Output the [X, Y] coordinate of the center of the cell containing the given text.  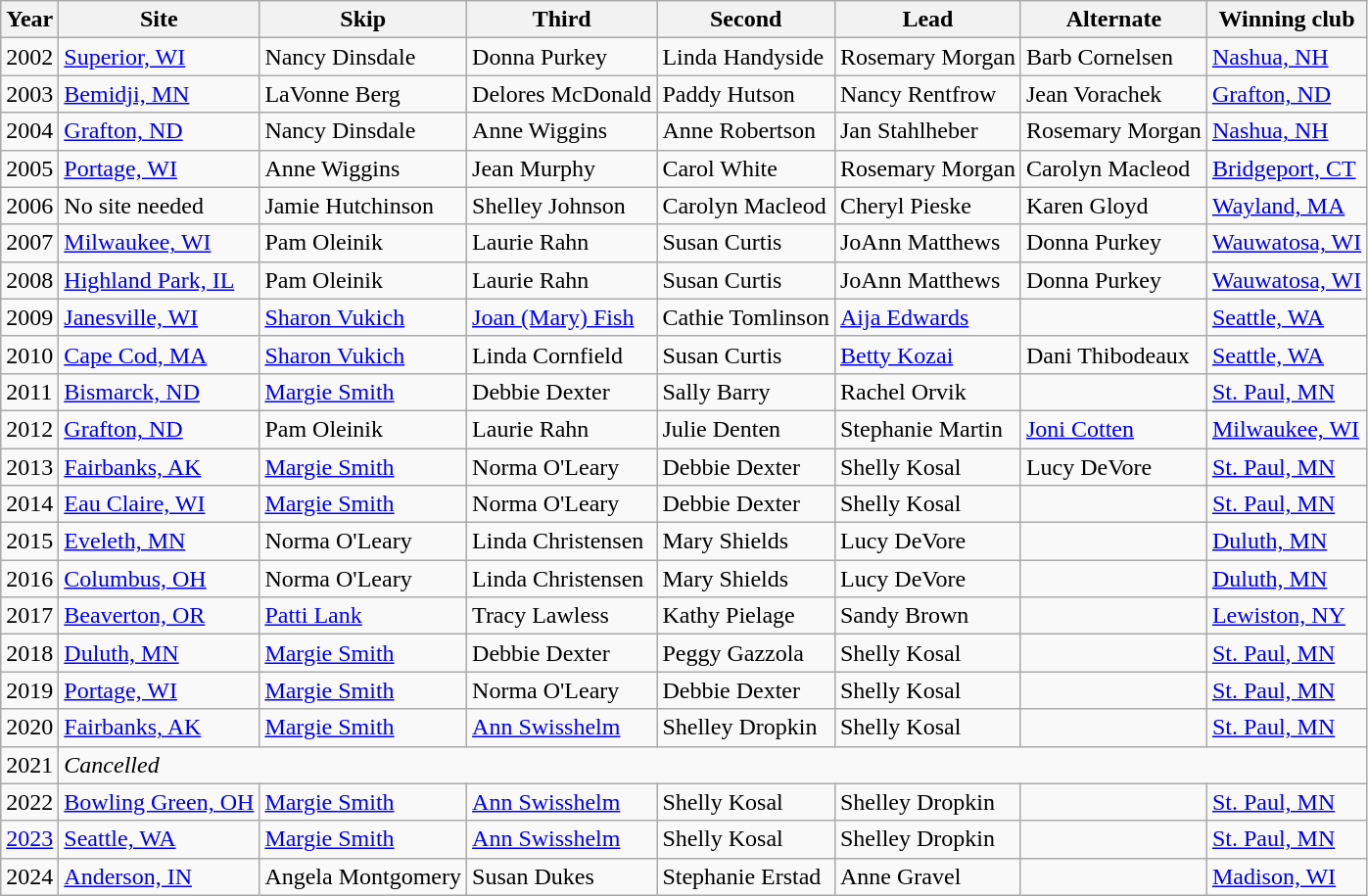
Dani Thibodeaux [1113, 354]
Superior, WI [159, 57]
2002 [29, 57]
Sandy Brown [927, 616]
Cancelled [713, 765]
Linda Handyside [746, 57]
2008 [29, 280]
Highland Park, IL [159, 280]
Joan (Mary) Fish [562, 317]
Bemidji, MN [159, 94]
Barb Cornelsen [1113, 57]
2006 [29, 206]
Beaverton, OR [159, 616]
Aija Edwards [927, 317]
2010 [29, 354]
Joni Cotten [1113, 429]
2022 [29, 802]
2018 [29, 653]
Susan Dukes [562, 876]
Stephanie Martin [927, 429]
Third [562, 20]
Bowling Green, OH [159, 802]
Angela Montgomery [363, 876]
Bridgeport, CT [1287, 168]
Tracy Lawless [562, 616]
Delores McDonald [562, 94]
Kathy Pielage [746, 616]
2021 [29, 765]
2003 [29, 94]
Sally Barry [746, 392]
2005 [29, 168]
Shelley Johnson [562, 206]
Karen Gloyd [1113, 206]
Jean Murphy [562, 168]
2017 [29, 616]
Anderson, IN [159, 876]
2011 [29, 392]
Alternate [1113, 20]
Stephanie Erstad [746, 876]
2013 [29, 467]
Anne Gravel [927, 876]
Lewiston, NY [1287, 616]
Skip [363, 20]
Lead [927, 20]
Site [159, 20]
Rachel Orvik [927, 392]
2024 [29, 876]
LaVonne Berg [363, 94]
No site needed [159, 206]
Patti Lank [363, 616]
Peggy Gazzola [746, 653]
2012 [29, 429]
Jamie Hutchinson [363, 206]
Second [746, 20]
2015 [29, 542]
2007 [29, 243]
Cathie Tomlinson [746, 317]
Nancy Rentfrow [927, 94]
Eau Claire, WI [159, 504]
2019 [29, 690]
2009 [29, 317]
2004 [29, 131]
Janesville, WI [159, 317]
Jan Stahlheber [927, 131]
Madison, WI [1287, 876]
2014 [29, 504]
Carol White [746, 168]
Jean Vorachek [1113, 94]
Betty Kozai [927, 354]
2016 [29, 579]
Julie Denten [746, 429]
2023 [29, 839]
Anne Robertson [746, 131]
Winning club [1287, 20]
Columbus, OH [159, 579]
Wayland, MA [1287, 206]
Bismarck, ND [159, 392]
Linda Cornfield [562, 354]
Cheryl Pieske [927, 206]
Year [29, 20]
Eveleth, MN [159, 542]
2020 [29, 728]
Cape Cod, MA [159, 354]
Paddy Hutson [746, 94]
